Scan for the cell matching the given text and deliver its (X, Y) coordinate at center. 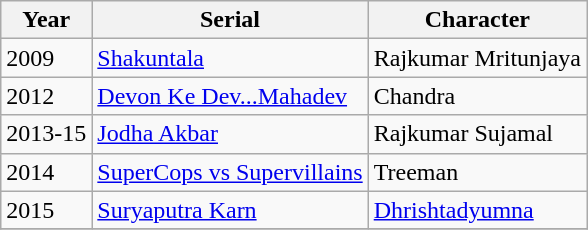
2013-15 (46, 134)
Serial (230, 20)
Rajkumar Sujamal (477, 134)
2014 (46, 172)
2012 (46, 96)
2015 (46, 210)
SuperCops vs Supervillains (230, 172)
2009 (46, 58)
Shakuntala (230, 58)
Suryaputra Karn (230, 210)
Dhrishtadyumna (477, 210)
Chandra (477, 96)
Jodha Akbar (230, 134)
Devon Ke Dev...Mahadev (230, 96)
Character (477, 20)
Year (46, 20)
Treeman (477, 172)
Rajkumar Mritunjaya (477, 58)
